For the text-containing cell, return its midpoint in (x, y) coordinate format. 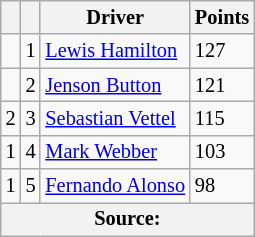
Mark Webber (115, 152)
Sebastian Vettel (115, 118)
Jenson Button (115, 85)
Source: (128, 219)
98 (222, 186)
103 (222, 152)
Fernando Alonso (115, 186)
127 (222, 51)
4 (31, 152)
3 (31, 118)
Points (222, 17)
115 (222, 118)
121 (222, 85)
Lewis Hamilton (115, 51)
5 (31, 186)
Driver (115, 17)
